Find where the given text appears and provide that cell's center as [x, y] coordinate. 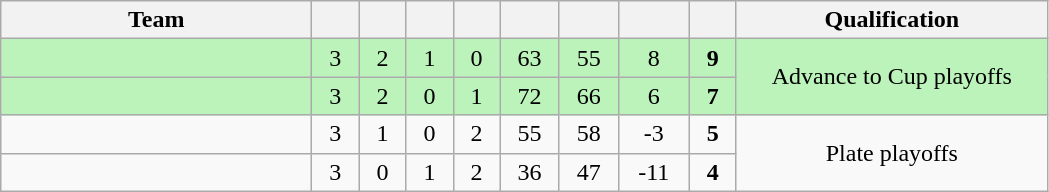
9 [712, 58]
66 [588, 96]
Advance to Cup playoffs [892, 77]
8 [654, 58]
58 [588, 134]
-3 [654, 134]
4 [712, 172]
6 [654, 96]
72 [530, 96]
Team [156, 20]
Plate playoffs [892, 153]
47 [588, 172]
7 [712, 96]
Qualification [892, 20]
36 [530, 172]
5 [712, 134]
63 [530, 58]
-11 [654, 172]
